Search for the cell housing the specified text and yield its [x, y] center coordinate. 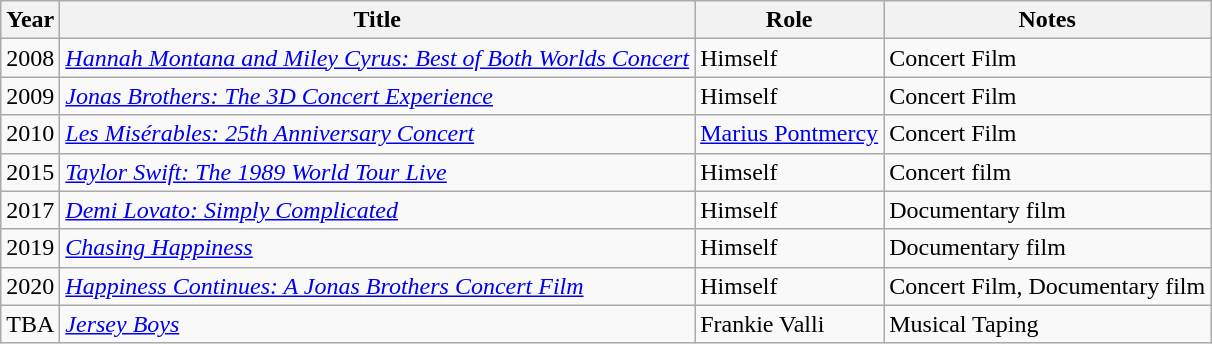
Happiness Continues: A Jonas Brothers Concert Film [378, 286]
2019 [30, 248]
Notes [1048, 20]
Musical Taping [1048, 324]
Concert Film, Documentary film [1048, 286]
2015 [30, 172]
Taylor Swift: The 1989 World Tour Live [378, 172]
TBA [30, 324]
Les Misérables: 25th Anniversary Concert [378, 134]
2010 [30, 134]
Jersey Boys [378, 324]
Marius Pontmercy [790, 134]
2020 [30, 286]
2009 [30, 96]
Chasing Happiness [378, 248]
Concert film [1048, 172]
Demi Lovato: Simply Complicated [378, 210]
2008 [30, 58]
Jonas Brothers: The 3D Concert Experience [378, 96]
Title [378, 20]
Year [30, 20]
Hannah Montana and Miley Cyrus: Best of Both Worlds Concert [378, 58]
Role [790, 20]
Frankie Valli [790, 324]
2017 [30, 210]
